Pinpoint the cell where the given text exists, returning its (x, y) midpoint coordinate. 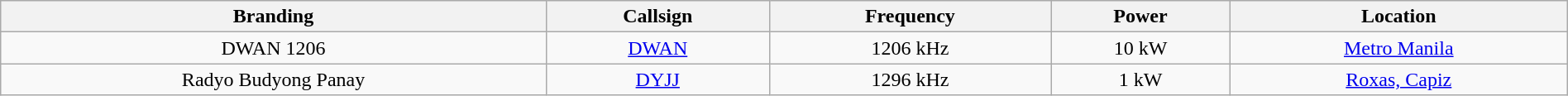
Roxas, Capiz (1398, 79)
DYJJ (657, 79)
1206 kHz (910, 48)
Branding (274, 17)
1296 kHz (910, 79)
DWAN (657, 48)
10 kW (1141, 48)
Radyo Budyong Panay (274, 79)
DWAN 1206 (274, 48)
Power (1141, 17)
1 kW (1141, 79)
Frequency (910, 17)
Callsign (657, 17)
Metro Manila (1398, 48)
Location (1398, 17)
